Scan for the cell matching the given text and deliver its (X, Y) coordinate at center. 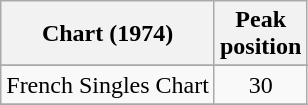
Peakposition (260, 34)
30 (260, 85)
French Singles Chart (108, 85)
Chart (1974) (108, 34)
